Determine the [X, Y] coordinate at the center of the cell enclosing the given text.  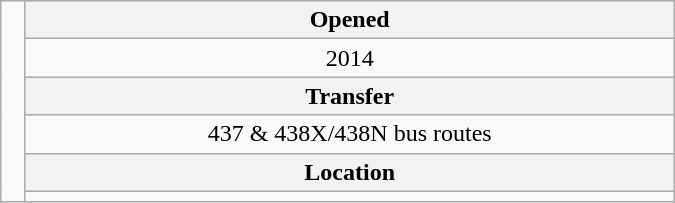
Opened [350, 20]
Transfer [350, 96]
437 & 438X/438N bus routes [350, 134]
2014 [350, 58]
Location [350, 172]
